Search for the cell housing the specified text and yield its (X, Y) center coordinate. 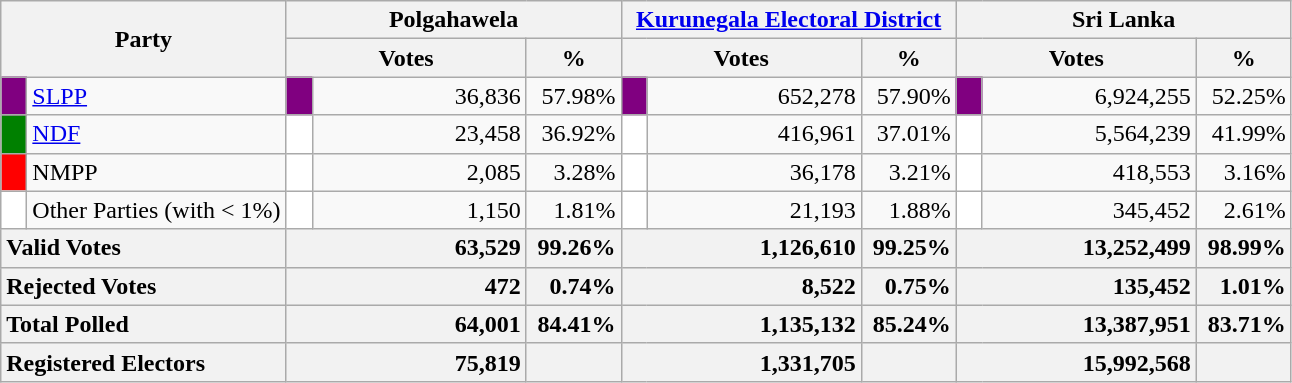
85.24% (908, 324)
3.28% (574, 172)
75,819 (406, 362)
0.75% (908, 286)
1.01% (1244, 286)
21,193 (754, 210)
3.21% (908, 172)
23,458 (419, 134)
1.88% (908, 210)
Total Polled (144, 324)
2.61% (1244, 210)
63,529 (406, 248)
1,150 (419, 210)
Sri Lanka (1124, 20)
41.99% (1244, 134)
99.26% (574, 248)
0.74% (574, 286)
NMPP (156, 172)
3.16% (1244, 172)
13,387,951 (1076, 324)
Rejected Votes (144, 286)
52.25% (1244, 96)
36.92% (574, 134)
13,252,499 (1076, 248)
1,135,132 (741, 324)
84.41% (574, 324)
Other Parties (with < 1%) (156, 210)
36,836 (419, 96)
1,331,705 (741, 362)
Kurunegala Electoral District (788, 20)
36,178 (754, 172)
2,085 (419, 172)
416,961 (754, 134)
652,278 (754, 96)
Polgahawela (454, 20)
99.25% (908, 248)
1,126,610 (741, 248)
Registered Electors (144, 362)
98.99% (1244, 248)
57.90% (908, 96)
NDF (156, 134)
345,452 (1089, 210)
15,992,568 (1076, 362)
83.71% (1244, 324)
472 (406, 286)
SLPP (156, 96)
Valid Votes (144, 248)
1.81% (574, 210)
135,452 (1076, 286)
Party (144, 39)
418,553 (1089, 172)
57.98% (574, 96)
6,924,255 (1089, 96)
37.01% (908, 134)
8,522 (741, 286)
64,001 (406, 324)
5,564,239 (1089, 134)
